Search for the cell housing the specified text and yield its (x, y) center coordinate. 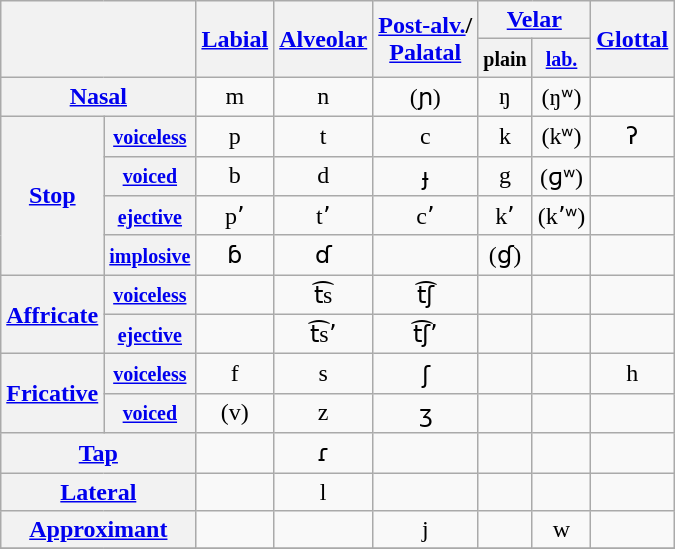
Labial (235, 39)
(ŋʷ) (562, 97)
p (235, 136)
m (235, 97)
ʒ (426, 413)
n (324, 97)
t͡sʼ (324, 334)
tʼ (324, 216)
Post-alv./Palatal (426, 39)
Nasal (98, 97)
b (235, 176)
kʼ (505, 216)
ʔ (632, 136)
k (505, 136)
(ɠ) (505, 255)
c (426, 136)
plain (505, 58)
g (505, 176)
h (632, 374)
ɾ (324, 453)
(ɡʷ) (562, 176)
implosive (150, 255)
d (324, 176)
ɓ (235, 255)
Velar (534, 20)
j (426, 530)
f (235, 374)
t͡s (324, 295)
ɟ (426, 176)
t (324, 136)
(kʼʷ) (562, 216)
Affricate (52, 314)
Stop (52, 195)
w (562, 530)
ŋ (505, 97)
Fricative (52, 394)
(v) (235, 413)
Alveolar (324, 39)
pʼ (235, 216)
lab. (562, 58)
(kʷ) (562, 136)
t͡ʃʼ (426, 334)
Approximant (98, 530)
ʃ (426, 374)
(ɲ) (426, 97)
Glottal (632, 39)
Lateral (98, 491)
t͡ʃ (426, 295)
z (324, 413)
ɗ (324, 255)
l (324, 491)
cʼ (426, 216)
Tap (98, 453)
s (324, 374)
